From the cell containing the given text, extract its center point as (x, y) coordinate. 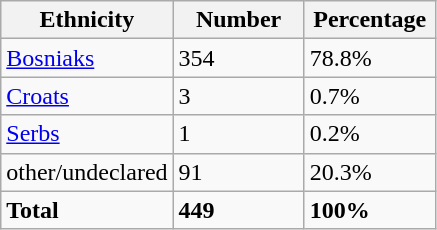
0.2% (370, 134)
354 (238, 58)
449 (238, 210)
100% (370, 210)
Percentage (370, 20)
20.3% (370, 172)
78.8% (370, 58)
Ethnicity (87, 20)
Serbs (87, 134)
other/undeclared (87, 172)
Number (238, 20)
Bosniaks (87, 58)
3 (238, 96)
Croats (87, 96)
Total (87, 210)
1 (238, 134)
0.7% (370, 96)
91 (238, 172)
